Detect which cell encompasses the target text, then output its [x, y] center coordinate. 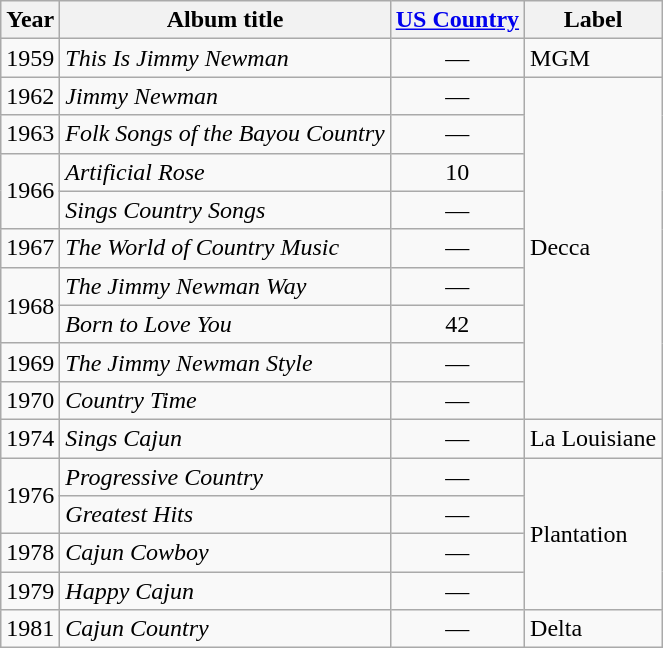
Album title [225, 20]
1963 [30, 134]
42 [457, 324]
1978 [30, 553]
Cajun Country [225, 629]
Greatest Hits [225, 515]
Delta [594, 629]
1979 [30, 591]
Country Time [225, 400]
The Jimmy Newman Way [225, 286]
Decca [594, 248]
1976 [30, 496]
Folk Songs of the Bayou Country [225, 134]
1962 [30, 96]
Sings Cajun [225, 438]
The Jimmy Newman Style [225, 362]
1968 [30, 305]
1974 [30, 438]
1959 [30, 58]
1966 [30, 191]
1967 [30, 248]
Artificial Rose [225, 172]
Sings Country Songs [225, 210]
Label [594, 20]
Born to Love You [225, 324]
The World of Country Music [225, 248]
Year [30, 20]
1981 [30, 629]
Progressive Country [225, 477]
This Is Jimmy Newman [225, 58]
10 [457, 172]
MGM [594, 58]
Happy Cajun [225, 591]
US Country [457, 20]
Plantation [594, 534]
Cajun Cowboy [225, 553]
Jimmy Newman [225, 96]
La Louisiane [594, 438]
1970 [30, 400]
1969 [30, 362]
